Pinpoint the cell where the given text exists, returning its [X, Y] midpoint coordinate. 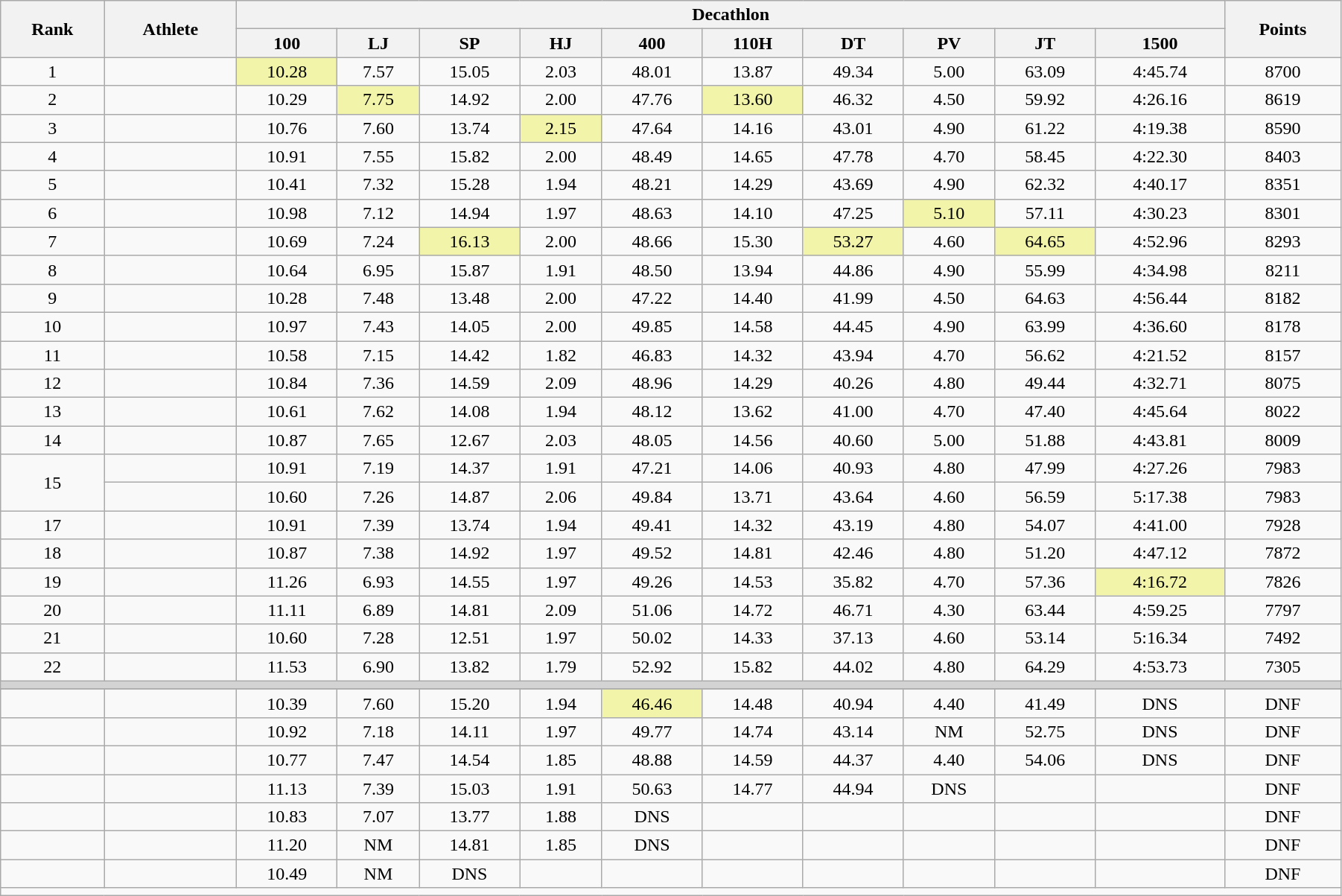
10.83 [287, 817]
47.25 [853, 213]
46.32 [853, 100]
13.82 [469, 667]
4:19.38 [1160, 128]
14.10 [752, 213]
56.59 [1046, 497]
4:21.52 [1160, 355]
6.89 [378, 610]
49.44 [1046, 384]
Rank [52, 29]
14.16 [752, 128]
42.46 [853, 553]
11.26 [287, 582]
41.99 [853, 298]
7.38 [378, 553]
11.13 [287, 789]
4:45.64 [1160, 412]
7872 [1282, 553]
63.99 [1046, 326]
43.69 [853, 185]
17 [52, 525]
5 [52, 185]
7.28 [378, 638]
7.48 [378, 298]
35.82 [853, 582]
43.94 [853, 355]
64.65 [1046, 241]
10.97 [287, 326]
20 [52, 610]
Points [1282, 29]
1.79 [561, 667]
51.88 [1046, 440]
63.09 [1046, 72]
43.64 [853, 497]
8 [52, 270]
51.06 [652, 610]
14.72 [752, 610]
43.14 [853, 731]
18 [52, 553]
PV [949, 43]
4:32.71 [1160, 384]
50.02 [652, 638]
13.77 [469, 817]
48.05 [652, 440]
400 [652, 43]
52.75 [1046, 731]
44.86 [853, 270]
47.64 [652, 128]
8178 [1282, 326]
7.15 [378, 355]
14.94 [469, 213]
48.66 [652, 241]
7.57 [378, 72]
57.11 [1046, 213]
7.43 [378, 326]
2.15 [561, 128]
7.62 [378, 412]
8075 [1282, 384]
10.76 [287, 128]
14.05 [469, 326]
14.87 [469, 497]
44.02 [853, 667]
8293 [1282, 241]
2.06 [561, 497]
10.98 [287, 213]
14.37 [469, 468]
14.65 [752, 156]
44.94 [853, 789]
15.20 [469, 703]
48.12 [652, 412]
7.26 [378, 497]
48.63 [652, 213]
14.40 [752, 298]
10.58 [287, 355]
4:53.73 [1160, 667]
8619 [1282, 100]
50.63 [652, 789]
47.78 [853, 156]
14.58 [752, 326]
10.41 [287, 185]
8182 [1282, 298]
12.67 [469, 440]
15.30 [752, 241]
13.87 [752, 72]
55.99 [1046, 270]
4:43.81 [1160, 440]
4:16.72 [1160, 582]
46.46 [652, 703]
22 [52, 667]
40.94 [853, 703]
6.90 [378, 667]
8157 [1282, 355]
7.32 [378, 185]
14.74 [752, 731]
37.13 [853, 638]
54.06 [1046, 760]
2 [52, 100]
8211 [1282, 270]
6 [52, 213]
62.32 [1046, 185]
6.95 [378, 270]
58.45 [1046, 156]
14.53 [752, 582]
48.49 [652, 156]
46.71 [853, 610]
8700 [1282, 72]
47.40 [1046, 412]
16.13 [469, 241]
14.11 [469, 731]
13.71 [752, 497]
56.62 [1046, 355]
1.88 [561, 817]
7.19 [378, 468]
HJ [561, 43]
44.37 [853, 760]
49.52 [652, 553]
6.93 [378, 582]
14.77 [752, 789]
40.26 [853, 384]
7928 [1282, 525]
15.87 [469, 270]
53.27 [853, 241]
5:17.38 [1160, 497]
63.44 [1046, 610]
64.29 [1046, 667]
4.30 [949, 610]
14.42 [469, 355]
JT [1046, 43]
15.05 [469, 72]
4:26.16 [1160, 100]
8351 [1282, 185]
13.62 [752, 412]
19 [52, 582]
14 [52, 440]
7.24 [378, 241]
10.49 [287, 874]
47.99 [1046, 468]
8301 [1282, 213]
3 [52, 128]
15.28 [469, 185]
41.49 [1046, 703]
5:16.34 [1160, 638]
SP [469, 43]
61.22 [1046, 128]
47.21 [652, 468]
13.60 [752, 100]
14.55 [469, 582]
7 [52, 241]
110H [752, 43]
10.29 [287, 100]
7.12 [378, 213]
10.84 [287, 384]
47.76 [652, 100]
43.01 [853, 128]
14.56 [752, 440]
49.77 [652, 731]
8590 [1282, 128]
14.54 [469, 760]
4:59.25 [1160, 610]
10.92 [287, 731]
11.20 [287, 845]
100 [287, 43]
64.63 [1046, 298]
10.64 [287, 270]
15.03 [469, 789]
48.21 [652, 185]
48.88 [652, 760]
13 [52, 412]
13.48 [469, 298]
4 [52, 156]
57.36 [1046, 582]
40.60 [853, 440]
41.00 [853, 412]
LJ [378, 43]
49.41 [652, 525]
21 [52, 638]
49.85 [652, 326]
7.75 [378, 100]
12.51 [469, 638]
14.48 [752, 703]
4:27.26 [1160, 468]
4:45.74 [1160, 72]
51.20 [1046, 553]
1 [52, 72]
44.45 [853, 326]
11.53 [287, 667]
11.11 [287, 610]
43.19 [853, 525]
7.47 [378, 760]
15 [52, 483]
52.92 [652, 667]
9 [52, 298]
4:56.44 [1160, 298]
10.77 [287, 760]
46.83 [652, 355]
59.92 [1046, 100]
8009 [1282, 440]
48.01 [652, 72]
14.33 [752, 638]
4:47.12 [1160, 553]
49.84 [652, 497]
8022 [1282, 412]
10 [52, 326]
7826 [1282, 582]
4:22.30 [1160, 156]
13.94 [752, 270]
7.55 [378, 156]
Athlete [171, 29]
4:30.23 [1160, 213]
4:40.17 [1160, 185]
10.69 [287, 241]
7.07 [378, 817]
48.96 [652, 384]
10.39 [287, 703]
1500 [1160, 43]
7492 [1282, 638]
4:52.96 [1160, 241]
1.82 [561, 355]
11 [52, 355]
12 [52, 384]
4:36.60 [1160, 326]
49.34 [853, 72]
54.07 [1046, 525]
4:34.98 [1160, 270]
10.61 [287, 412]
8403 [1282, 156]
7797 [1282, 610]
40.93 [853, 468]
4:41.00 [1160, 525]
47.22 [652, 298]
7305 [1282, 667]
14.06 [752, 468]
7.18 [378, 731]
7.65 [378, 440]
DT [853, 43]
49.26 [652, 582]
53.14 [1046, 638]
7.36 [378, 384]
48.50 [652, 270]
14.08 [469, 412]
5.10 [949, 213]
Decathlon [731, 15]
